From the cell containing the given text, extract its center point as (X, Y) coordinate. 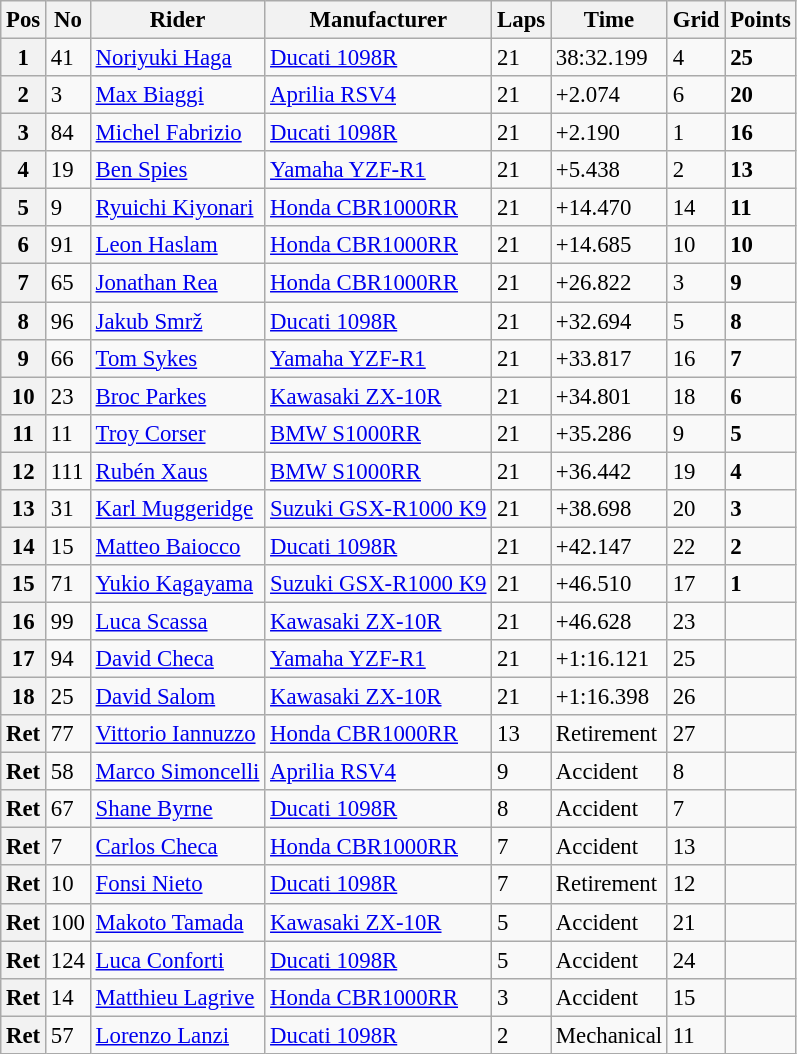
Pos (24, 20)
Lorenzo Lanzi (177, 1035)
99 (68, 621)
66 (68, 358)
Matteo Baiocco (177, 546)
+2.074 (610, 95)
David Salom (177, 697)
58 (68, 772)
+42.147 (610, 546)
Vittorio Iannuzzo (177, 734)
Rider (177, 20)
Ryuichi Kiyonari (177, 208)
+5.438 (610, 170)
94 (68, 659)
+35.286 (610, 433)
+46.510 (610, 584)
+14.685 (610, 245)
Karl Muggeridge (177, 509)
Grid (696, 20)
27 (696, 734)
+36.442 (610, 471)
+26.822 (610, 283)
111 (68, 471)
31 (68, 509)
124 (68, 960)
+38.698 (610, 509)
+14.470 (610, 208)
71 (68, 584)
Jonathan Rea (177, 283)
Carlos Checa (177, 847)
24 (696, 960)
Rubén Xaus (177, 471)
+1:16.121 (610, 659)
+34.801 (610, 396)
Manufacturer (378, 20)
David Checa (177, 659)
Noriyuki Haga (177, 58)
Troy Corser (177, 433)
Tom Sykes (177, 358)
Yukio Kagayama (177, 584)
Leon Haslam (177, 245)
26 (696, 697)
Time (610, 20)
Matthieu Lagrive (177, 997)
Laps (522, 20)
38:32.199 (610, 58)
+2.190 (610, 133)
Luca Conforti (177, 960)
65 (68, 283)
67 (68, 809)
100 (68, 922)
Shane Byrne (177, 809)
22 (696, 546)
Luca Scassa (177, 621)
96 (68, 321)
57 (68, 1035)
+33.817 (610, 358)
Points (760, 20)
Marco Simoncelli (177, 772)
Mechanical (610, 1035)
Broc Parkes (177, 396)
Ben Spies (177, 170)
Max Biaggi (177, 95)
+32.694 (610, 321)
77 (68, 734)
91 (68, 245)
41 (68, 58)
Makoto Tamada (177, 922)
84 (68, 133)
Fonsi Nieto (177, 885)
No (68, 20)
+46.628 (610, 621)
Michel Fabrizio (177, 133)
+1:16.398 (610, 697)
Jakub Smrž (177, 321)
